For the text-containing cell, return its midpoint in (x, y) coordinate format. 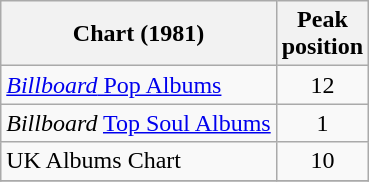
Billboard Pop Albums (138, 85)
1 (322, 123)
Chart (1981) (138, 34)
Billboard Top Soul Albums (138, 123)
12 (322, 85)
UK Albums Chart (138, 161)
10 (322, 161)
Peakposition (322, 34)
